Find where the given text appears and provide that cell's center as (X, Y) coordinate. 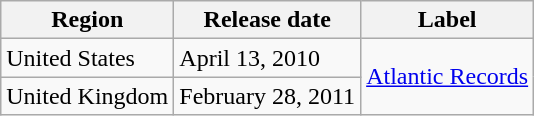
Atlantic Records (448, 77)
United Kingdom (88, 96)
Release date (268, 20)
February 28, 2011 (268, 96)
United States (88, 58)
Region (88, 20)
Label (448, 20)
April 13, 2010 (268, 58)
